Locate the cell with the specified text and output its (X, Y) center coordinate. 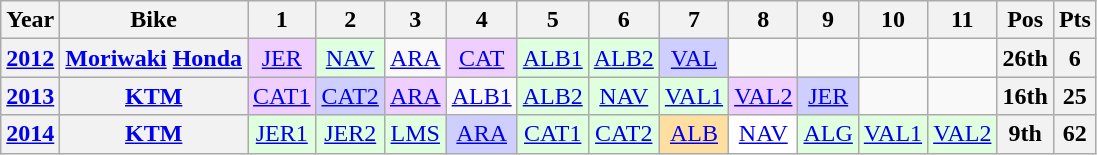
Year (30, 20)
Pos (1025, 20)
62 (1074, 134)
9th (1025, 134)
2013 (30, 96)
3 (415, 20)
1 (282, 20)
16th (1025, 96)
VAL (694, 58)
10 (892, 20)
26th (1025, 58)
4 (482, 20)
9 (828, 20)
25 (1074, 96)
Pts (1074, 20)
ALG (828, 134)
CAT (482, 58)
8 (764, 20)
7 (694, 20)
11 (962, 20)
Bike (154, 20)
JER1 (282, 134)
Moriwaki Honda (154, 58)
2012 (30, 58)
5 (552, 20)
LMS (415, 134)
2 (350, 20)
2014 (30, 134)
JER2 (350, 134)
ALB (694, 134)
